Search for the cell housing the specified text and yield its (X, Y) center coordinate. 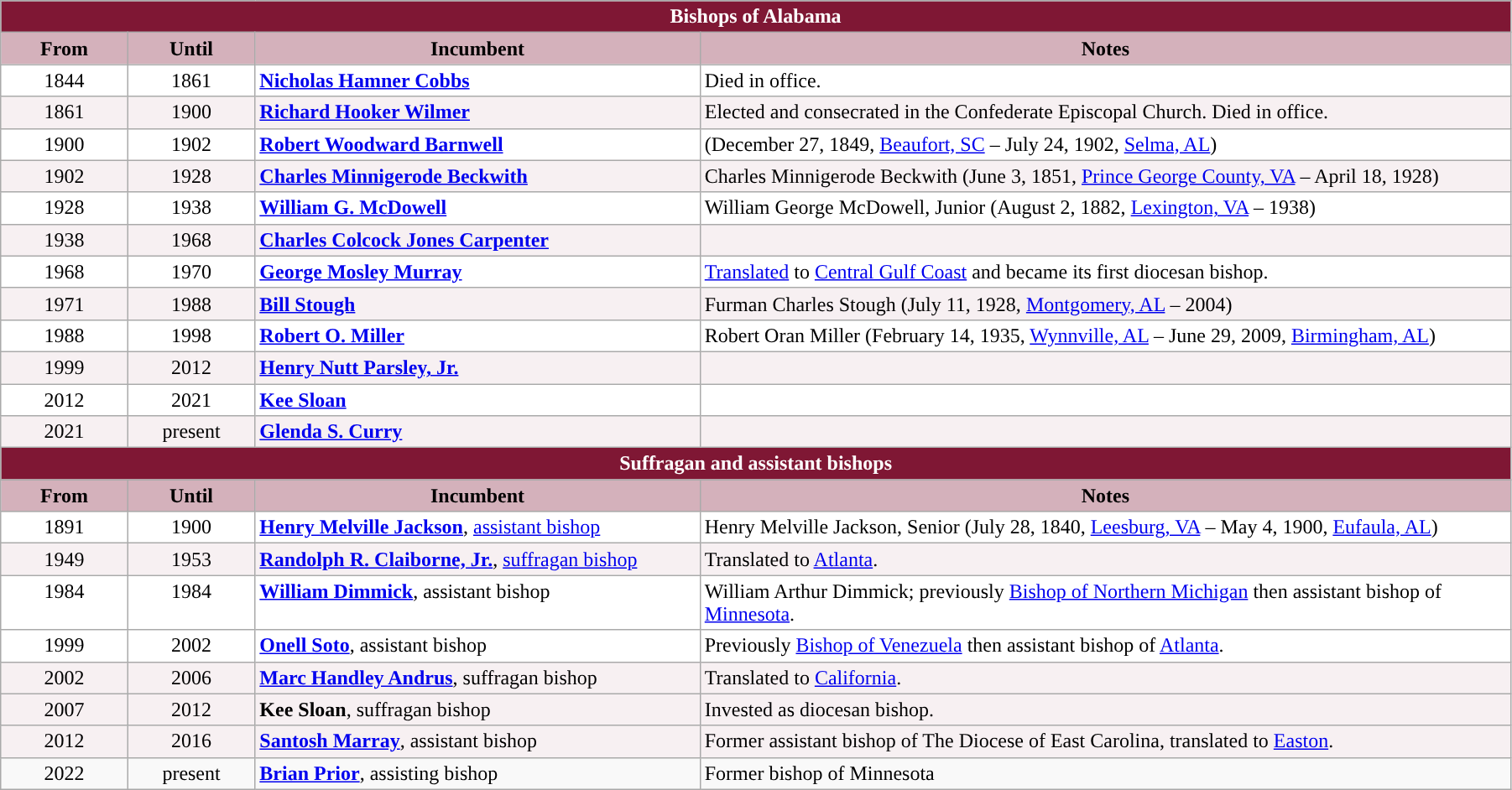
Suffragan and assistant bishops (756, 464)
Randolph R. Claiborne, Jr., suffragan bishop (477, 559)
Robert Oran Miller (February 14, 1935, Wynnville, AL – June 29, 2009, Birmingham, AL) (1105, 335)
Charles Minnigerode Beckwith (June 3, 1851, Prince George County, VA – April 18, 1928) (1105, 176)
Charles Minnigerode Beckwith (477, 176)
Former bishop of Minnesota (1105, 773)
Kee Sloan, suffragan bishop (477, 709)
Henry Melville Jackson, assistant bishop (477, 528)
Robert O. Miller (477, 335)
1970 (191, 272)
Invested as diocesan bishop. (1105, 709)
Previously Bishop of Venezuela then assistant bishop of Atlanta. (1105, 646)
Robert Woodward Barnwell (477, 144)
Translated to Atlanta. (1105, 559)
2016 (191, 741)
Henry Nutt Parsley, Jr. (477, 367)
(December 27, 1849, Beaufort, SC – July 24, 1902, Selma, AL) (1105, 144)
Translated to Central Gulf Coast and became its first diocesan bishop. (1105, 272)
1844 (65, 81)
Kee Sloan (477, 400)
Elected and consecrated in the Confederate Episcopal Church. Died in office. (1105, 112)
George Mosley Murray (477, 272)
William G. McDowell (477, 208)
Charles Colcock Jones Carpenter (477, 240)
1998 (191, 335)
1953 (191, 559)
William Dimmick, assistant bishop (477, 602)
Santosh Marray, assistant bishop (477, 741)
Onell Soto, assistant bishop (477, 646)
1971 (65, 304)
Glenda S. Curry (477, 432)
Richard Hooker Wilmer (477, 112)
2022 (65, 773)
Translated to California. (1105, 678)
William Arthur Dimmick; previously Bishop of Northern Michigan then assistant bishop of Minnesota. (1105, 602)
Bishops of Alabama (756, 17)
Former assistant bishop of The Diocese of East Carolina, translated to Easton. (1105, 741)
1949 (65, 559)
2006 (191, 678)
1891 (65, 528)
Marc Handley Andrus, suffragan bishop (477, 678)
Henry Melville Jackson, Senior (July 28, 1840, Leesburg, VA – May 4, 1900, Eufaula, AL) (1105, 528)
Died in office. (1105, 81)
2007 (65, 709)
Furman Charles Stough (July 11, 1928, Montgomery, AL – 2004) (1105, 304)
Bill Stough (477, 304)
William George McDowell, Junior (August 2, 1882, Lexington, VA – 1938) (1105, 208)
Nicholas Hamner Cobbs (477, 81)
Brian Prior, assisting bishop (477, 773)
